Search for the cell housing the specified text and yield its [x, y] center coordinate. 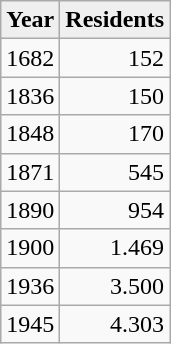
Residents [115, 20]
954 [115, 210]
152 [115, 58]
1890 [30, 210]
150 [115, 96]
Year [30, 20]
1936 [30, 286]
3.500 [115, 286]
1836 [30, 96]
1.469 [115, 248]
1682 [30, 58]
1945 [30, 324]
1871 [30, 172]
545 [115, 172]
1900 [30, 248]
1848 [30, 134]
4.303 [115, 324]
170 [115, 134]
